Detect which cell encompasses the target text, then output its [x, y] center coordinate. 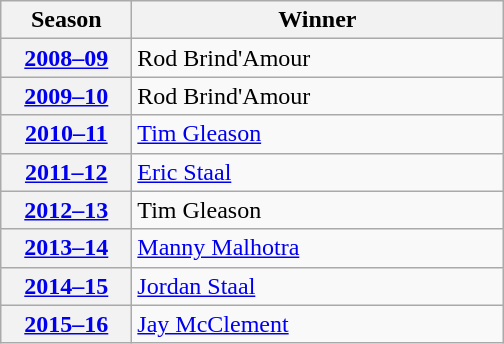
2015–16 [66, 324]
2010–11 [66, 134]
Winner [318, 20]
2014–15 [66, 286]
Eric Staal [318, 172]
Manny Malhotra [318, 248]
2008–09 [66, 58]
2012–13 [66, 210]
2011–12 [66, 172]
2013–14 [66, 248]
Jordan Staal [318, 286]
Season [66, 20]
2009–10 [66, 96]
Jay McClement [318, 324]
